Capture the cell that displays the provided text and extract its [x, y] central coordinate. 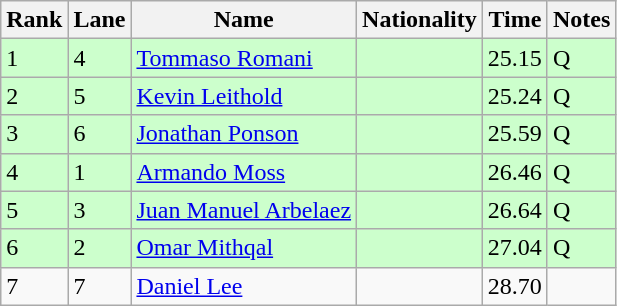
Name [244, 20]
26.46 [514, 172]
Rank [34, 20]
28.70 [514, 286]
25.59 [514, 134]
25.24 [514, 96]
Kevin Leithold [244, 96]
Nationality [420, 20]
Time [514, 20]
Juan Manuel Arbelaez [244, 210]
Jonathan Ponson [244, 134]
Tommaso Romani [244, 58]
Notes [581, 20]
Armando Moss [244, 172]
25.15 [514, 58]
26.64 [514, 210]
Omar Mithqal [244, 248]
27.04 [514, 248]
Lane [100, 20]
Daniel Lee [244, 286]
